Pinpoint the cell where the given text exists, returning its (x, y) midpoint coordinate. 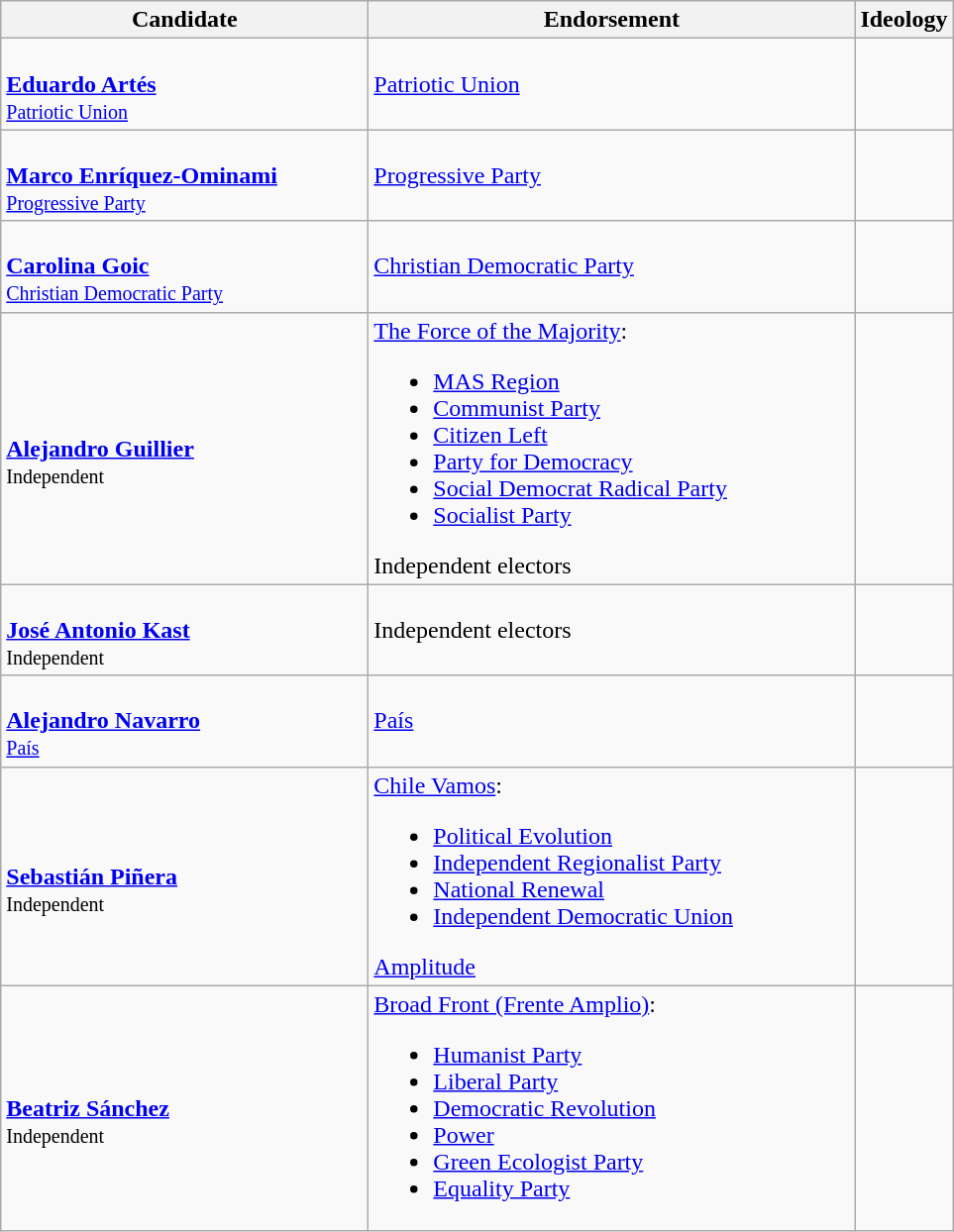
Progressive Party (612, 175)
Chile Vamos:Political Evolution Independent Regionalist Party National Renewal Independent Democratic Union Amplitude (612, 875)
Alejandro GuillierIndependent (184, 448)
Beatriz SánchezIndependent (184, 1108)
Endorsement (612, 20)
Broad Front (Frente Amplio): Humanist Party Liberal Party Democratic Revolution PowerGreen Ecologist Party Equality Party (612, 1108)
Ideology (903, 20)
Eduardo ArtésPatriotic Union (184, 84)
Alejandro NavarroPaís (184, 721)
Christian Democratic Party (612, 266)
Carolina GoicChristian Democratic Party (184, 266)
País (612, 721)
Sebastián PiñeraIndependent (184, 875)
José Antonio KastIndependent (184, 630)
Patriotic Union (612, 84)
Independent electors (612, 630)
Marco Enríquez-OminamiProgressive Party (184, 175)
Candidate (184, 20)
